Scan for the cell matching the given text and deliver its [x, y] coordinate at center. 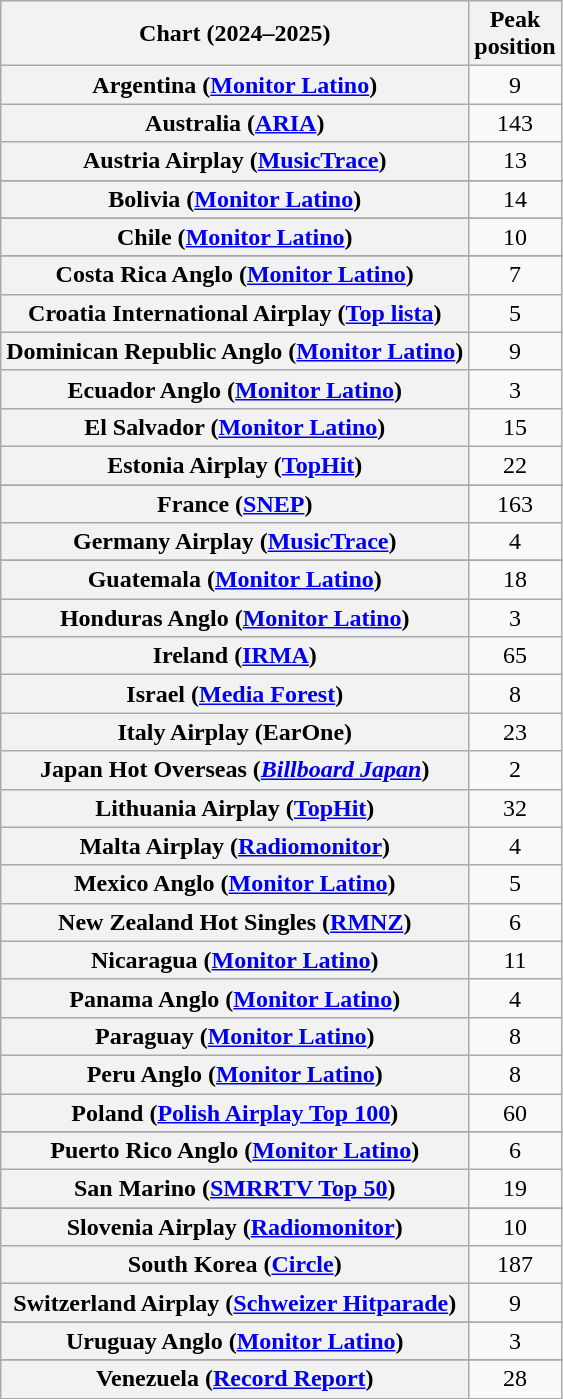
Venezuela (Record Report) [235, 1379]
Austria Airplay (MusicTrace) [235, 161]
Costa Rica Anglo (Monitor Latino) [235, 275]
Italy Airplay (EarOne) [235, 732]
Slovenia Airplay (Radiomonitor) [235, 1227]
San Marino (SMRRTV Top 50) [235, 1189]
Nicaragua (Monitor Latino) [235, 960]
19 [515, 1189]
32 [515, 808]
18 [515, 580]
Switzerland Airplay (Schweizer Hitparade) [235, 1303]
2 [515, 770]
Peakposition [515, 34]
Germany Airplay (MusicTrace) [235, 542]
Chile (Monitor Latino) [235, 237]
Guatemala (Monitor Latino) [235, 580]
Japan Hot Overseas (Billboard Japan) [235, 770]
13 [515, 161]
Argentina (Monitor Latino) [235, 85]
Lithuania Airplay (TopHit) [235, 808]
Ecuador Anglo (Monitor Latino) [235, 389]
15 [515, 427]
Australia (ARIA) [235, 123]
Mexico Anglo (Monitor Latino) [235, 884]
Dominican Republic Anglo (Monitor Latino) [235, 351]
New Zealand Hot Singles (RMNZ) [235, 922]
Malta Airplay (Radiomonitor) [235, 846]
Uruguay Anglo (Monitor Latino) [235, 1341]
Israel (Media Forest) [235, 694]
France (SNEP) [235, 503]
Bolivia (Monitor Latino) [235, 199]
South Korea (Circle) [235, 1265]
Estonia Airplay (TopHit) [235, 465]
22 [515, 465]
Paraguay (Monitor Latino) [235, 1036]
Panama Anglo (Monitor Latino) [235, 998]
163 [515, 503]
Poland (Polish Airplay Top 100) [235, 1113]
143 [515, 123]
Puerto Rico Anglo (Monitor Latino) [235, 1151]
El Salvador (Monitor Latino) [235, 427]
Chart (2024–2025) [235, 34]
60 [515, 1113]
Croatia International Airplay (Top lista) [235, 313]
7 [515, 275]
65 [515, 656]
14 [515, 199]
28 [515, 1379]
Peru Anglo (Monitor Latino) [235, 1074]
187 [515, 1265]
Ireland (IRMA) [235, 656]
11 [515, 960]
23 [515, 732]
Honduras Anglo (Monitor Latino) [235, 618]
